Scan for the cell matching the given text and deliver its [x, y] coordinate at center. 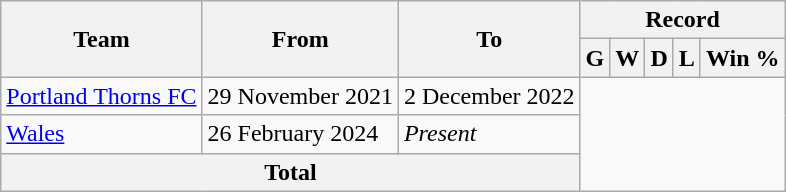
Present [489, 134]
L [686, 58]
Portland Thorns FC [102, 96]
To [489, 39]
2 December 2022 [489, 96]
G [595, 58]
From [300, 39]
Record [682, 20]
Win % [742, 58]
26 February 2024 [300, 134]
Total [290, 172]
D [659, 58]
W [628, 58]
Team [102, 39]
29 November 2021 [300, 96]
Wales [102, 134]
